Scan for the cell matching the given text and deliver its (x, y) coordinate at center. 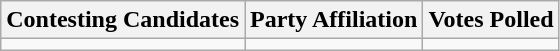
Contesting Candidates (123, 20)
Party Affiliation (334, 20)
Votes Polled (491, 20)
